Search for the cell housing the specified text and yield its [x, y] center coordinate. 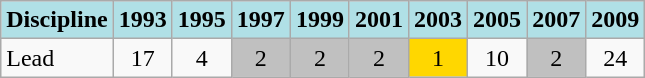
2007 [556, 20]
2009 [616, 20]
1995 [202, 20]
24 [616, 58]
1993 [142, 20]
2003 [438, 20]
4 [202, 58]
1 [438, 58]
1999 [320, 20]
1997 [260, 20]
Discipline [57, 20]
2001 [378, 20]
10 [498, 58]
17 [142, 58]
2005 [498, 20]
Lead [57, 58]
